Find where the given text appears and provide that cell's center as [X, Y] coordinate. 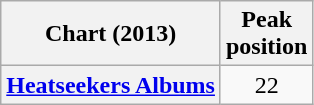
Chart (2013) [111, 34]
Heatseekers Albums [111, 85]
22 [266, 85]
Peakposition [266, 34]
